Output the [X, Y] coordinate of the center of the cell containing the given text.  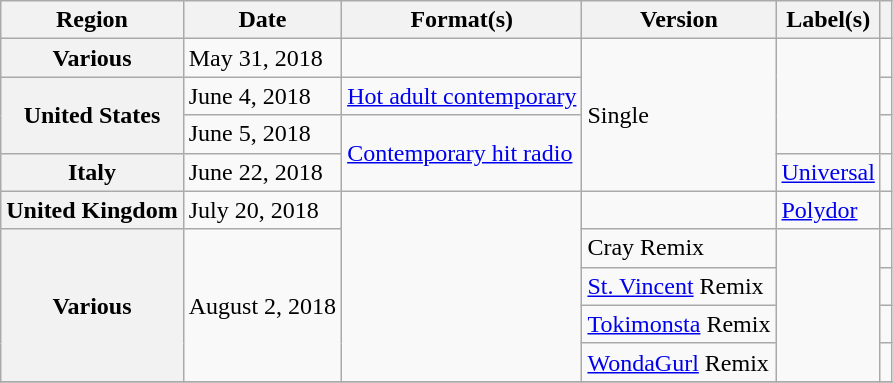
Region [92, 20]
Universal [828, 172]
Polydor [828, 210]
Cray Remix [679, 248]
Version [679, 20]
Date [262, 20]
Hot adult contemporary [462, 96]
Italy [92, 172]
WondaGurl Remix [679, 362]
Single [679, 115]
June 5, 2018 [262, 134]
June 22, 2018 [262, 172]
Tokimonsta Remix [679, 324]
United States [92, 115]
May 31, 2018 [262, 58]
United Kingdom [92, 210]
Label(s) [828, 20]
Format(s) [462, 20]
August 2, 2018 [262, 305]
June 4, 2018 [262, 96]
Contemporary hit radio [462, 153]
July 20, 2018 [262, 210]
St. Vincent Remix [679, 286]
